From the cell containing the given text, extract its center point as (X, Y) coordinate. 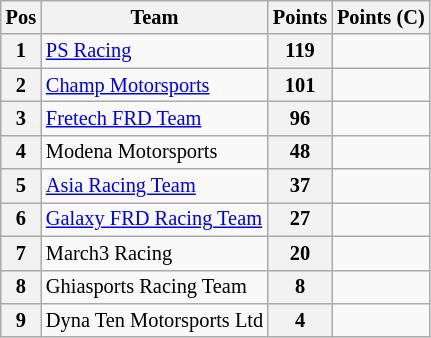
6 (21, 219)
Champ Motorsports (154, 85)
Pos (21, 17)
Fretech FRD Team (154, 118)
3 (21, 118)
March3 Racing (154, 253)
Asia Racing Team (154, 186)
96 (300, 118)
Ghiasports Racing Team (154, 287)
5 (21, 186)
101 (300, 85)
1 (21, 51)
Modena Motorsports (154, 152)
9 (21, 320)
PS Racing (154, 51)
2 (21, 85)
37 (300, 186)
Points (300, 17)
Team (154, 17)
20 (300, 253)
Dyna Ten Motorsports Ltd (154, 320)
119 (300, 51)
48 (300, 152)
Points (C) (380, 17)
27 (300, 219)
7 (21, 253)
Galaxy FRD Racing Team (154, 219)
